Locate the cell with the specified text and output its [x, y] center coordinate. 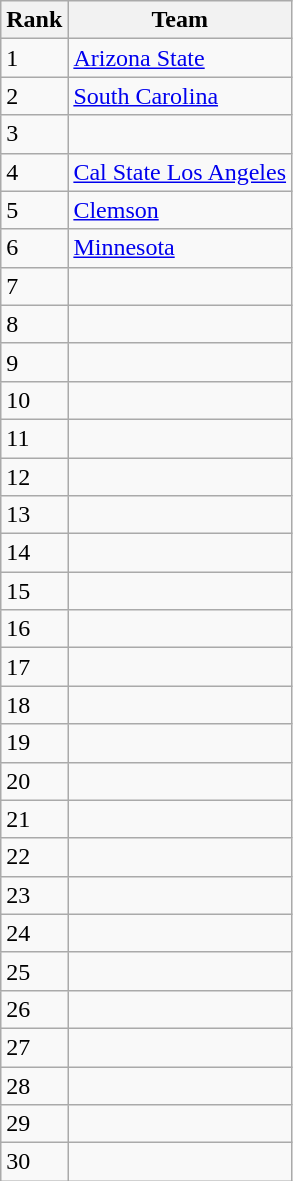
30 [34, 1162]
28 [34, 1085]
27 [34, 1047]
South Carolina [180, 96]
17 [34, 667]
3 [34, 134]
7 [34, 286]
10 [34, 400]
24 [34, 933]
22 [34, 857]
Clemson [180, 210]
16 [34, 629]
13 [34, 515]
6 [34, 248]
26 [34, 1009]
14 [34, 553]
8 [34, 324]
9 [34, 362]
1 [34, 58]
Arizona State [180, 58]
Cal State Los Angeles [180, 172]
11 [34, 438]
Minnesota [180, 248]
25 [34, 971]
23 [34, 895]
21 [34, 819]
Team [180, 20]
15 [34, 591]
2 [34, 96]
20 [34, 781]
Rank [34, 20]
19 [34, 743]
18 [34, 705]
29 [34, 1124]
4 [34, 172]
12 [34, 477]
5 [34, 210]
